Scan for the cell matching the given text and deliver its (x, y) coordinate at center. 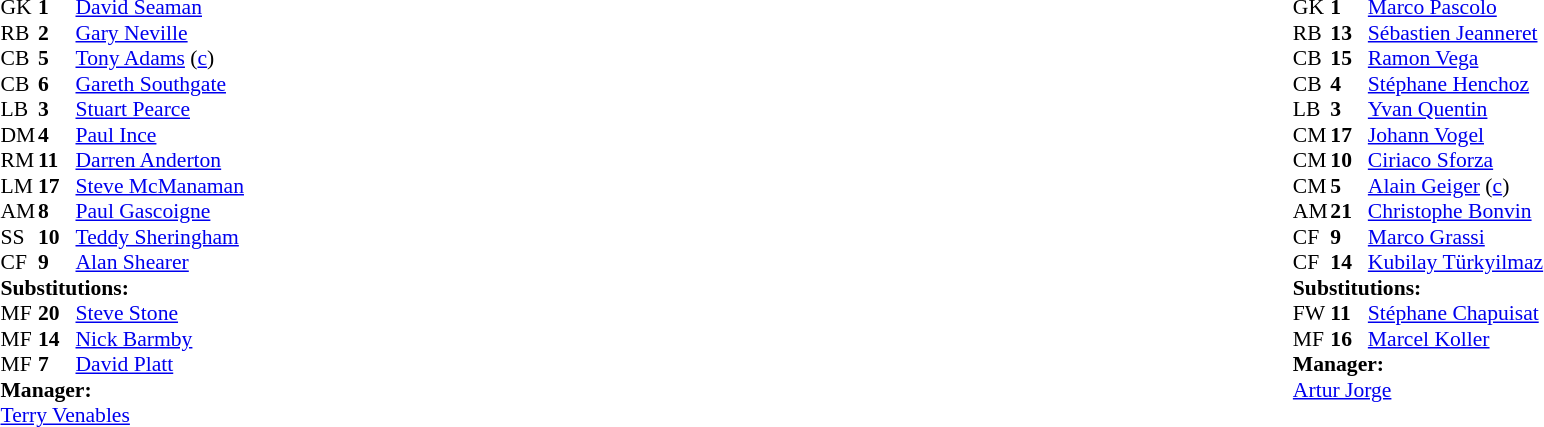
SS (19, 237)
Sébastien Jeanneret (1456, 33)
Steve Stone (160, 313)
Stéphane Chapuisat (1456, 313)
Stéphane Henchoz (1456, 84)
Christophe Bonvin (1456, 211)
Marcel Koller (1456, 339)
FW (1312, 313)
Paul Gascoigne (160, 211)
Ciriaco Sforza (1456, 161)
7 (57, 365)
DM (19, 135)
21 (1349, 211)
Stuart Pearce (160, 109)
Darren Anderton (160, 161)
Johann Vogel (1456, 135)
Artur Jorge (1418, 390)
Teddy Sheringham (160, 237)
RM (19, 161)
8 (57, 211)
6 (57, 84)
16 (1349, 339)
Steve McManaman (160, 186)
2 (57, 33)
LM (19, 186)
Yvan Quentin (1456, 109)
13 (1349, 33)
David Platt (160, 365)
Alain Geiger (c) (1456, 186)
Ramon Vega (1456, 59)
Tony Adams (c) (160, 59)
Alan Shearer (160, 263)
20 (57, 313)
Paul Ince (160, 135)
15 (1349, 59)
Nick Barmby (160, 339)
Kubilay Türkyilmaz (1456, 263)
Gareth Southgate (160, 84)
Gary Neville (160, 33)
Marco Grassi (1456, 237)
